Output the [X, Y] coordinate of the center of the cell containing the given text.  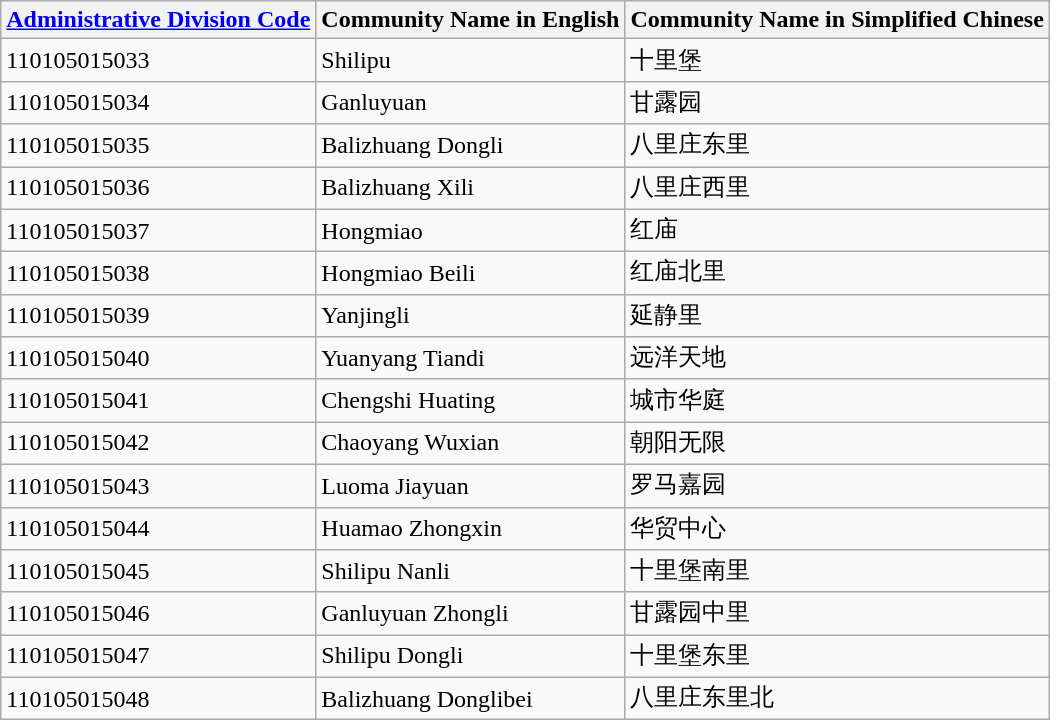
110105015033 [158, 60]
Chengshi Huating [470, 400]
华贸中心 [837, 528]
110105015045 [158, 572]
110105015038 [158, 274]
Ganluyuan Zhongli [470, 614]
Balizhuang Dongli [470, 146]
110105015047 [158, 656]
八里庄东里 [837, 146]
十里堡东里 [837, 656]
八里庄西里 [837, 188]
110105015046 [158, 614]
110105015035 [158, 146]
Shilipu [470, 60]
甘露园中里 [837, 614]
朝阳无限 [837, 444]
Ganluyuan [470, 102]
110105015034 [158, 102]
Yuanyang Tiandi [470, 358]
Yanjingli [470, 316]
Chaoyang Wuxian [470, 444]
110105015040 [158, 358]
110105015039 [158, 316]
远洋天地 [837, 358]
十里堡 [837, 60]
Hongmiao [470, 230]
Shilipu Nanli [470, 572]
城市华庭 [837, 400]
延静里 [837, 316]
Community Name in Simplified Chinese [837, 20]
110105015048 [158, 698]
Shilipu Dongli [470, 656]
110105015042 [158, 444]
Balizhuang Donglibei [470, 698]
罗马嘉园 [837, 486]
Balizhuang Xili [470, 188]
Community Name in English [470, 20]
Luoma Jiayuan [470, 486]
110105015037 [158, 230]
红庙 [837, 230]
红庙北里 [837, 274]
Huamao Zhongxin [470, 528]
甘露园 [837, 102]
十里堡南里 [837, 572]
Administrative Division Code [158, 20]
110105015044 [158, 528]
110105015043 [158, 486]
110105015041 [158, 400]
Hongmiao Beili [470, 274]
110105015036 [158, 188]
八里庄东里北 [837, 698]
